Find where the given text appears and provide that cell's center as [X, Y] coordinate. 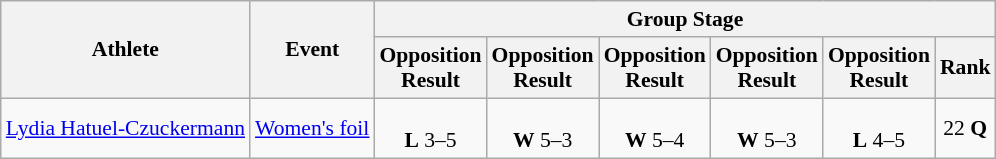
L 4–5 [879, 128]
Rank [966, 68]
Event [312, 50]
22 Q [966, 128]
Women's foil [312, 128]
Athlete [126, 50]
W 5–4 [655, 128]
Lydia Hatuel-Czuckermann [126, 128]
L 3–5 [430, 128]
Group Stage [684, 19]
